From the cell containing the given text, extract its center point as (X, Y) coordinate. 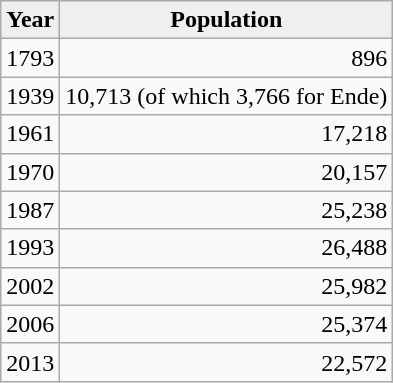
25,982 (226, 286)
Year (30, 20)
25,238 (226, 210)
2006 (30, 324)
26,488 (226, 248)
1961 (30, 134)
896 (226, 58)
1970 (30, 172)
2002 (30, 286)
2013 (30, 362)
25,374 (226, 324)
1993 (30, 248)
20,157 (226, 172)
17,218 (226, 134)
1793 (30, 58)
1939 (30, 96)
22,572 (226, 362)
Population (226, 20)
1987 (30, 210)
10,713 (of which 3,766 for Ende) (226, 96)
